Capture the cell that displays the provided text and extract its [x, y] central coordinate. 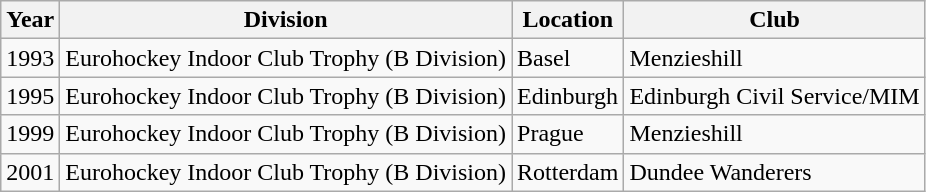
1999 [30, 134]
Rotterdam [568, 172]
1995 [30, 96]
2001 [30, 172]
Prague [568, 134]
1993 [30, 58]
Edinburgh Civil Service/MIM [774, 96]
Year [30, 20]
Club [774, 20]
Basel [568, 58]
Division [286, 20]
Dundee Wanderers [774, 172]
Edinburgh [568, 96]
Location [568, 20]
